Locate the cell with the specified text and output its [x, y] center coordinate. 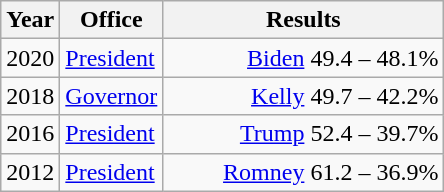
Governor [112, 96]
Romney 61.2 – 36.9% [304, 172]
Office [112, 20]
Kelly 49.7 – 42.2% [304, 96]
Trump 52.4 – 39.7% [304, 134]
Biden 49.4 – 48.1% [304, 58]
2018 [30, 96]
Year [30, 20]
2016 [30, 134]
2012 [30, 172]
2020 [30, 58]
Results [304, 20]
